Determine the (X, Y) coordinate at the center of the cell enclosing the given text.  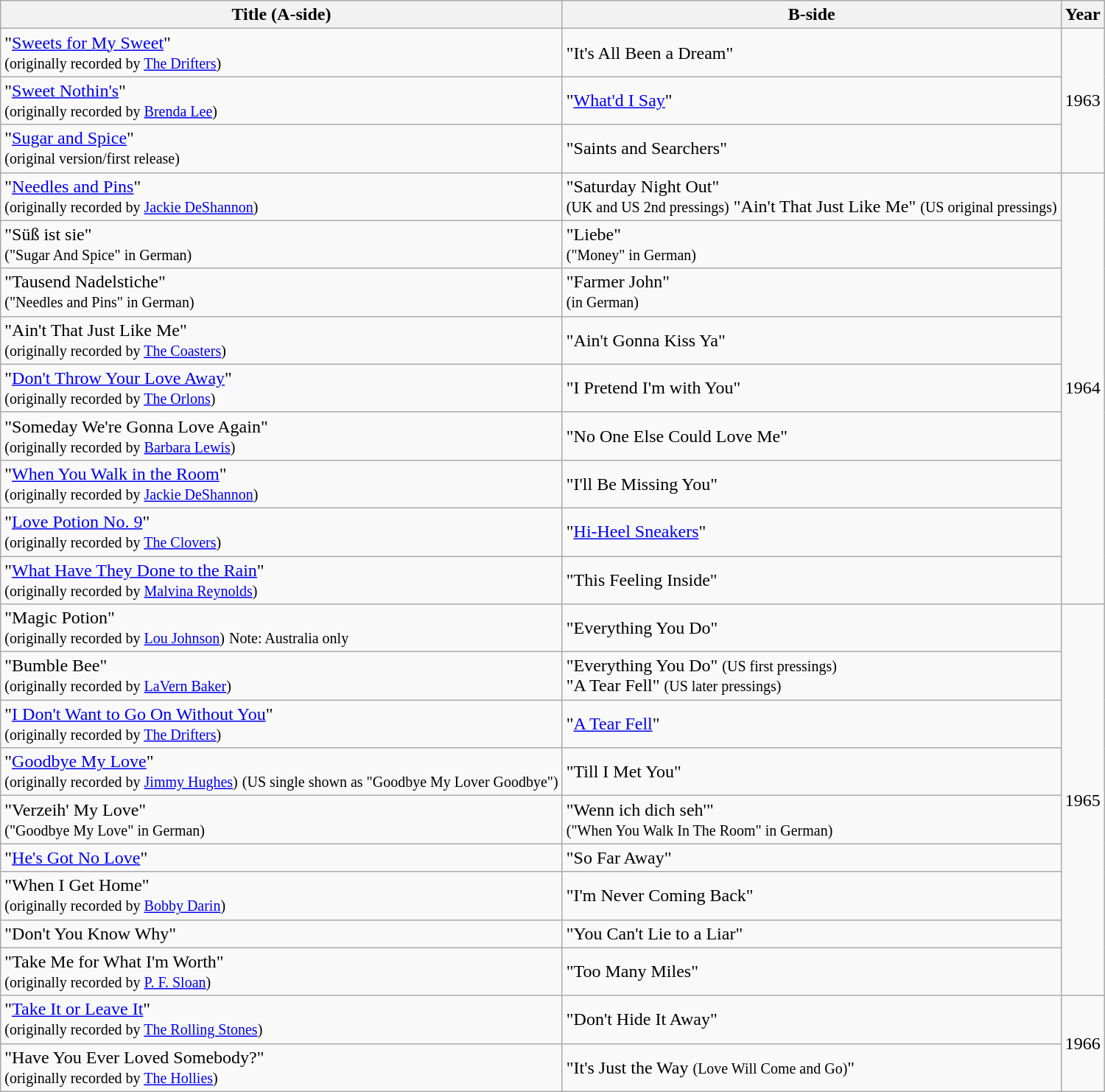
"Everything You Do" (812, 628)
"Bumble Bee"(originally recorded by LaVern Baker) (281, 676)
"Love Potion No. 9"(originally recorded by The Clovers) (281, 532)
"I Don't Want to Go On Without You"(originally recorded by The Drifters) (281, 724)
1963 (1083, 100)
"Ain't Gonna Kiss Ya" (812, 340)
"Magic Potion"(originally recorded by Lou Johnson) Note: Australia only (281, 628)
"Sweets for My Sweet"(originally recorded by The Drifters) (281, 53)
"Till I Met You" (812, 772)
"He's Got No Love" (281, 858)
1966 (1083, 1043)
"Tausend Nadelstiche"("Needles and Pins" in German) (281, 292)
"Someday We're Gonna Love Again"(originally recorded by Barbara Lewis) (281, 436)
"Don't Throw Your Love Away"(originally recorded by The Orlons) (281, 388)
"I Pretend I'm with You" (812, 388)
"Have You Ever Loved Somebody?"(originally recorded by The Hollies) (281, 1067)
"When You Walk in the Room"(originally recorded by Jackie DeShannon) (281, 483)
"You Can't Lie to a Liar" (812, 934)
"Hi-Heel Sneakers" (812, 532)
"Saints and Searchers" (812, 149)
1964 (1083, 388)
"Don't You Know Why" (281, 934)
"Liebe"("Money" in German) (812, 245)
"Too Many Miles" (812, 971)
1965 (1083, 800)
"Farmer John"(in German) (812, 292)
"Sweet Nothin's"(originally recorded by Brenda Lee) (281, 100)
"This Feeling Inside" (812, 579)
B-side (812, 15)
"What'd I Say" (812, 100)
"I'm Never Coming Back" (812, 896)
"Everything You Do" (US first pressings)"A Tear Fell" (US later pressings) (812, 676)
"Verzeih' My Love"("Goodbye My Love" in German) (281, 819)
"No One Else Could Love Me" (812, 436)
"I'll Be Missing You" (812, 483)
"Take It or Leave It"(originally recorded by The Rolling Stones) (281, 1020)
"What Have They Done to the Rain"(originally recorded by Malvina Reynolds) (281, 579)
"Saturday Night Out"(UK and US 2nd pressings) "Ain't That Just Like Me" (US original pressings) (812, 196)
"Sugar and Spice"(original version/first release) (281, 149)
"Wenn ich dich seh'"("When You Walk In The Room" in German) (812, 819)
"Goodbye My Love"(originally recorded by Jimmy Hughes) (US single shown as "Goodbye My Lover Goodbye") (281, 772)
"Süß ist sie"("Sugar And Spice" in German) (281, 245)
"It's All Been a Dream" (812, 53)
"When I Get Home"(originally recorded by Bobby Darin) (281, 896)
"So Far Away" (812, 858)
Year (1083, 15)
"Take Me for What I'm Worth"(originally recorded by P. F. Sloan) (281, 971)
"Ain't That Just Like Me"(originally recorded by The Coasters) (281, 340)
"Don't Hide It Away" (812, 1020)
"Needles and Pins"(originally recorded by Jackie DeShannon) (281, 196)
"It's Just the Way (Love Will Come and Go)" (812, 1067)
"A Tear Fell" (812, 724)
Title (A-side) (281, 15)
